Output the [X, Y] coordinate of the center of the cell containing the given text.  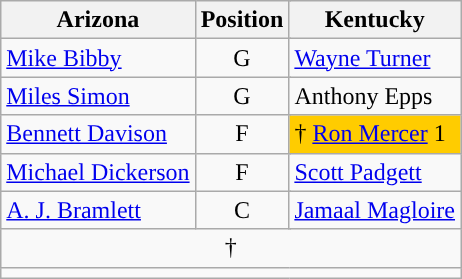
Anthony Epps [375, 96]
Kentucky [375, 20]
Position [242, 20]
Arizona [98, 20]
Scott Padgett [375, 172]
Bennett Davison [98, 134]
† [231, 248]
Wayne Turner [375, 58]
C [242, 210]
Miles Simon [98, 96]
A. J. Bramlett [98, 210]
Mike Bibby [98, 58]
Michael Dickerson [98, 172]
† Ron Mercer 1 [375, 134]
Jamaal Magloire [375, 210]
